Determine the [x, y] coordinate at the center of the cell enclosing the given text.  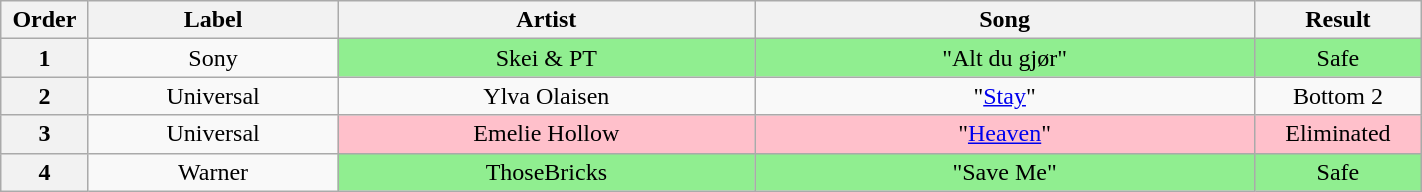
3 [44, 134]
Bottom 2 [1338, 96]
Order [44, 20]
"Save Me" [1005, 172]
Song [1005, 20]
Sony [213, 58]
Emelie Hollow [546, 134]
Eliminated [1338, 134]
Ylva Olaisen [546, 96]
Result [1338, 20]
ThoseBricks [546, 172]
1 [44, 58]
Label [213, 20]
Artist [546, 20]
Skei & PT [546, 58]
"Heaven" [1005, 134]
4 [44, 172]
"Alt du gjør" [1005, 58]
"Stay" [1005, 96]
Warner [213, 172]
2 [44, 96]
